Return (x, y) of the center of cell containing provided text 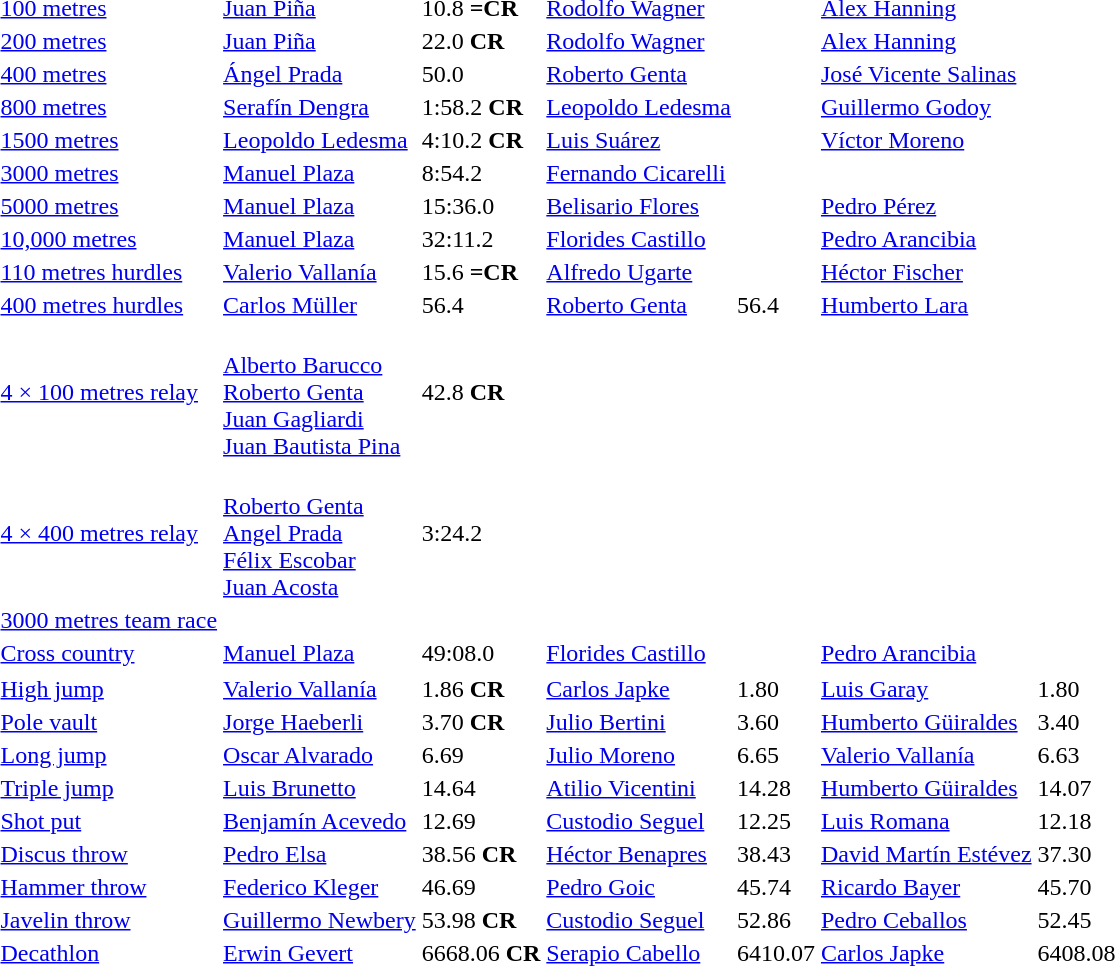
53.98 CR (481, 920)
22.0 CR (481, 41)
45.74 (776, 887)
Pedro Ceballos (926, 920)
Guillermo Newbery (320, 920)
Ricardo Bayer (926, 887)
1.86 CR (481, 689)
Jorge Haeberli (320, 722)
49:08.0 (481, 653)
32:11.2 (481, 239)
52.86 (776, 920)
Oscar Alvarado (320, 755)
46.69 (481, 887)
Julio Moreno (639, 755)
14.64 (481, 788)
Luis Romana (926, 821)
8:54.2 (481, 173)
Atilio Vicentini (639, 788)
David Martín Estévez (926, 854)
Federico Kleger (320, 887)
Belisario Flores (639, 206)
1:58.2 CR (481, 107)
15:36.0 (481, 206)
3.70 CR (481, 722)
Alex Hanning (926, 41)
Pedro Elsa (320, 854)
José Vicente Salinas (926, 74)
Carlos Japke (639, 689)
Alfredo Ugarte (639, 272)
14.28 (776, 788)
Héctor Fischer (926, 272)
Benjamín Acevedo (320, 821)
Víctor Moreno (926, 140)
Alberto BaruccoRoberto GentaJuan GagliardiJuan Bautista Pina (320, 392)
38.56 CR (481, 854)
42.8 CR (481, 392)
Guillermo Godoy (926, 107)
Humberto Lara (926, 305)
Luis Suárez (639, 140)
Ángel Prada (320, 74)
Héctor Benapres (639, 854)
Pedro Goic (639, 887)
6.65 (776, 755)
38.43 (776, 854)
50.0 (481, 74)
6.69 (481, 755)
Juan Piña (320, 41)
Fernando Cicarelli (639, 173)
12.25 (776, 821)
Luis Garay (926, 689)
15.6 =CR (481, 272)
Julio Bertini (639, 722)
Pedro Pérez (926, 206)
3:24.2 (481, 533)
1.80 (776, 689)
Luis Brunetto (320, 788)
Serafín Dengra (320, 107)
Carlos Müller (320, 305)
Rodolfo Wagner (639, 41)
12.69 (481, 821)
3.60 (776, 722)
4:10.2 CR (481, 140)
Roberto GentaAngel PradaFélix EscobarJuan Acosta (320, 533)
